Find where the given text appears and provide that cell's center as (x, y) coordinate. 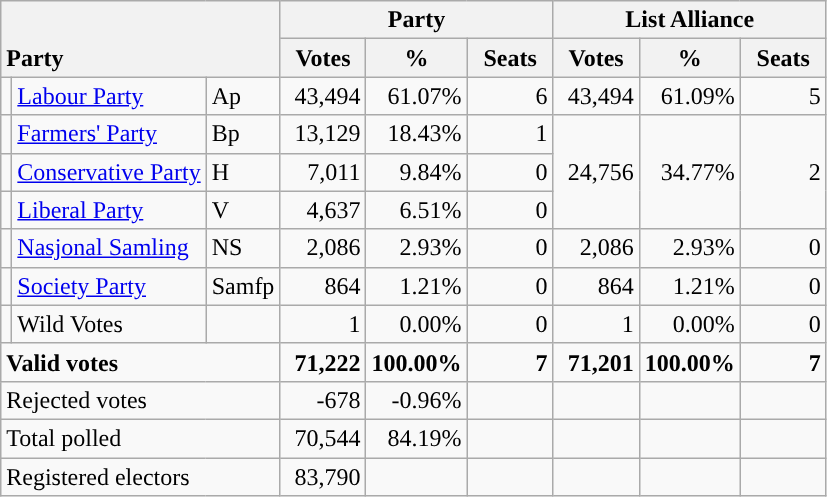
Ap (243, 96)
83,790 (323, 477)
Valid votes (140, 362)
34.77% (690, 172)
Labour Party (109, 96)
List Alliance (690, 20)
Conservative Party (109, 172)
Rejected votes (140, 400)
V (243, 210)
24,756 (596, 172)
4,637 (323, 210)
13,129 (323, 134)
Farmers' Party (109, 134)
71,222 (323, 362)
61.09% (690, 96)
9.84% (416, 172)
Liberal Party (109, 210)
-678 (323, 400)
2 (783, 172)
H (243, 172)
61.07% (416, 96)
5 (783, 96)
NS (243, 248)
Wild Votes (109, 324)
Society Party (109, 286)
Nasjonal Samling (109, 248)
71,201 (596, 362)
18.43% (416, 134)
70,544 (323, 438)
6.51% (416, 210)
Bp (243, 134)
Samfp (243, 286)
-0.96% (416, 400)
84.19% (416, 438)
6 (510, 96)
7,011 (323, 172)
Registered electors (140, 477)
Total polled (140, 438)
